For the text-containing cell, return its midpoint in [x, y] coordinate format. 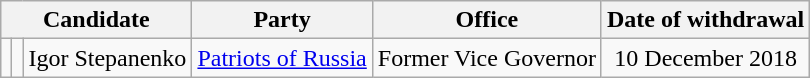
Office [486, 20]
Candidate [96, 20]
Date of withdrawal [705, 20]
Patriots of Russia [282, 58]
Party [282, 20]
Igor Stepanenko [108, 58]
10 December 2018 [705, 58]
Former Vice Governor [486, 58]
